From the cell containing the given text, extract its center point as (x, y) coordinate. 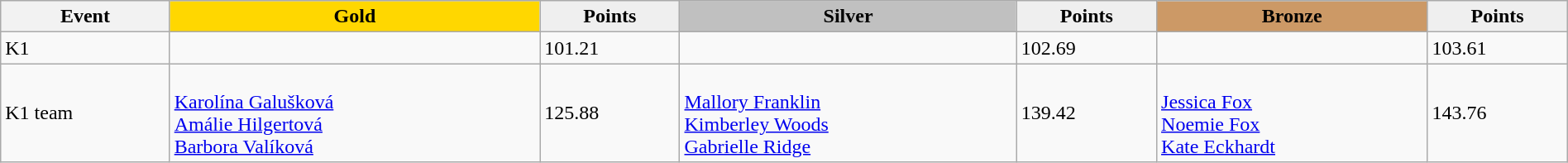
102.69 (1087, 48)
Gold (354, 17)
139.42 (1087, 113)
101.21 (610, 48)
Bronze (1292, 17)
Event (85, 17)
143.76 (1497, 113)
Jessica FoxNoemie FoxKate Eckhardt (1292, 113)
125.88 (610, 113)
103.61 (1497, 48)
Karolína GaluškováAmálie HilgertováBarbora Valíková (354, 113)
Silver (849, 17)
K1 team (85, 113)
Mallory FranklinKimberley WoodsGabrielle Ridge (849, 113)
K1 (85, 48)
